From the cell containing the given text, extract its center point as [X, Y] coordinate. 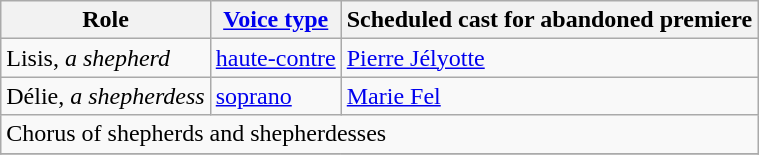
Voice type [276, 20]
Scheduled cast for abandoned premiere [549, 20]
Pierre Jélyotte [549, 58]
Lisis, a shepherd [106, 58]
haute-contre [276, 58]
Role [106, 20]
Délie, a shepherdess [106, 96]
soprano [276, 96]
Marie Fel [549, 96]
Chorus of shepherds and shepherdesses [380, 134]
